Provide the (X, Y) coordinate of the cell's center where the given text is located.  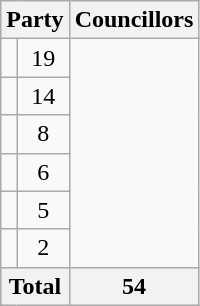
14 (43, 96)
54 (134, 286)
Total (35, 286)
8 (43, 134)
19 (43, 58)
2 (43, 248)
5 (43, 210)
Party (35, 20)
Councillors (134, 20)
6 (43, 172)
